Return (x, y) of the center of cell containing provided text 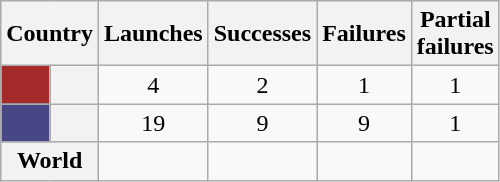
19 (153, 123)
2 (262, 85)
Failures (364, 34)
Launches (153, 34)
4 (153, 85)
Successes (262, 34)
World (50, 161)
Country (50, 34)
Partialfailures (455, 34)
